For the text-containing cell, return its midpoint in (X, Y) coordinate format. 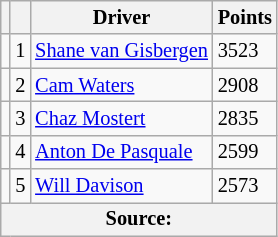
3 (20, 118)
Will Davison (122, 186)
4 (20, 152)
Chaz Mostert (122, 118)
Shane van Gisbergen (122, 51)
2 (20, 85)
Driver (122, 17)
2599 (245, 152)
2835 (245, 118)
5 (20, 186)
Anton De Pasquale (122, 152)
Cam Waters (122, 85)
Points (245, 17)
Source: (139, 219)
2573 (245, 186)
1 (20, 51)
2908 (245, 85)
3523 (245, 51)
